Output the (x, y) coordinate of the center of the cell containing the given text.  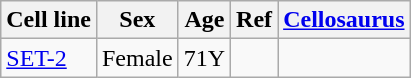
Cellosaurus (344, 20)
Sex (137, 20)
Age (204, 20)
Female (137, 58)
Cell line (49, 20)
SET-2 (49, 58)
71Y (204, 58)
Ref (254, 20)
